Detect which cell encompasses the target text, then output its (x, y) center coordinate. 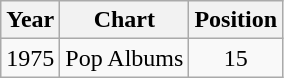
Chart (124, 20)
Position (236, 20)
Year (30, 20)
1975 (30, 58)
Pop Albums (124, 58)
15 (236, 58)
